From the cell containing the given text, extract its center point as (x, y) coordinate. 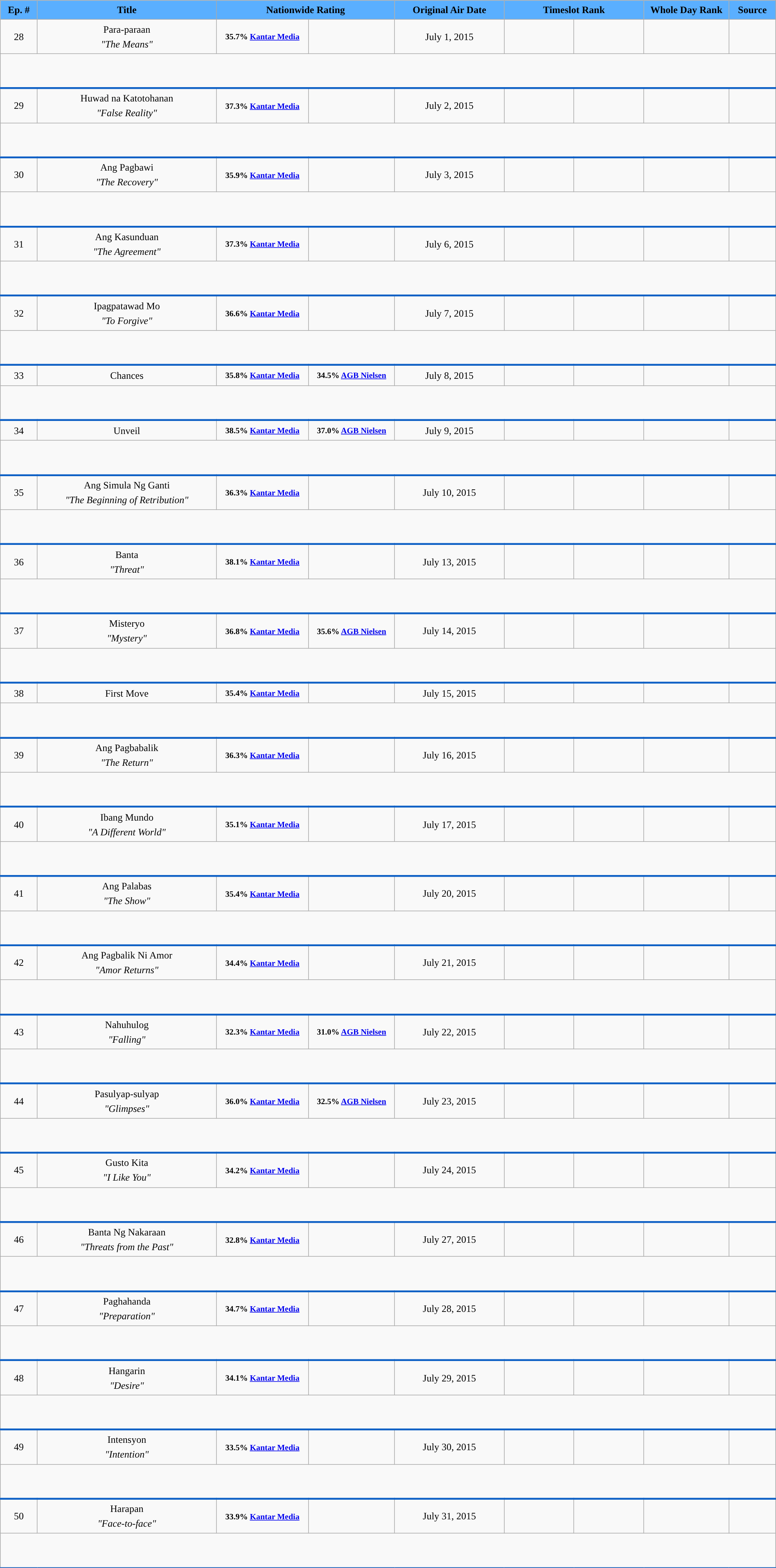
50 (19, 1516)
Banta "Threat" (127, 561)
46 (19, 1240)
33 (19, 375)
July 16, 2015 (449, 755)
July 14, 2015 (449, 631)
32.5% AGB Nielsen (351, 1101)
30 (19, 175)
36.6% Kantar Media (263, 313)
34 (19, 430)
July 17, 2015 (449, 824)
35.8% Kantar Media (263, 375)
36.0% Kantar Media (263, 1101)
July 27, 2015 (449, 1240)
July 20, 2015 (449, 893)
29 (19, 106)
Nationwide Rating (306, 10)
31 (19, 244)
July 22, 2015 (449, 1032)
Chances (127, 375)
July 31, 2015 (449, 1516)
38.5% Kantar Media (263, 430)
July 29, 2015 (449, 1378)
47 (19, 1308)
Ibang Mundo "A Different World" (127, 824)
Gusto Kita "I Like You" (127, 1170)
July 3, 2015 (449, 175)
Harapan "Face-to-face" (127, 1516)
Intensyon "Intention" (127, 1447)
34.7% Kantar Media (263, 1308)
Hangarin "Desire" (127, 1378)
July 8, 2015 (449, 375)
Huwad na Katotohanan "False Reality" (127, 106)
Ang Palabas "The Show" (127, 893)
35.7% Kantar Media (263, 37)
July 30, 2015 (449, 1447)
48 (19, 1378)
28 (19, 37)
July 28, 2015 (449, 1308)
July 2, 2015 (449, 106)
37 (19, 631)
Nahuhulog "Falling" (127, 1032)
32.8% Kantar Media (263, 1240)
37.0% AGB Nielsen (351, 430)
34.4% Kantar Media (263, 963)
33.9% Kantar Media (263, 1516)
Ang Pagbalik Ni Amor "Amor Returns" (127, 963)
34.5% AGB Nielsen (351, 375)
38.1% Kantar Media (263, 561)
Ang Pagbawi "The Recovery" (127, 175)
July 13, 2015 (449, 561)
45 (19, 1170)
July 24, 2015 (449, 1170)
32 (19, 313)
July 6, 2015 (449, 244)
31.0% AGB Nielsen (351, 1032)
36.8% Kantar Media (263, 631)
35.9% Kantar Media (263, 175)
Banta Ng Nakaraan "Threats from the Past" (127, 1240)
35.1% Kantar Media (263, 824)
Misteryo "Mystery" (127, 631)
38 (19, 693)
July 15, 2015 (449, 693)
July 7, 2015 (449, 313)
40 (19, 824)
35 (19, 493)
Title (127, 10)
Whole Day Rank (686, 10)
49 (19, 1447)
44 (19, 1101)
34.2% Kantar Media (263, 1170)
Pasulyap-sulyap "Glimpses" (127, 1101)
43 (19, 1032)
Timeslot Rank (574, 10)
35.6% AGB Nielsen (351, 631)
Paghahanda "Preparation" (127, 1308)
33.5% Kantar Media (263, 1447)
July 10, 2015 (449, 493)
July 23, 2015 (449, 1101)
July 1, 2015 (449, 37)
First Move (127, 693)
Source (752, 10)
36 (19, 561)
42 (19, 963)
Original Air Date (449, 10)
Ang Simula Ng Ganti "The Beginning of Retribution" (127, 493)
Ang Pagbabalik "The Return" (127, 755)
Ep. # (19, 10)
Unveil (127, 430)
July 9, 2015 (449, 430)
Para-paraan "The Means" (127, 37)
34.1% Kantar Media (263, 1378)
41 (19, 893)
32.3% Kantar Media (263, 1032)
Ipagpatawad Mo "To Forgive" (127, 313)
39 (19, 755)
Ang Kasunduan "The Agreement" (127, 244)
July 21, 2015 (449, 963)
